Find where the given text appears and provide that cell's center as [X, Y] coordinate. 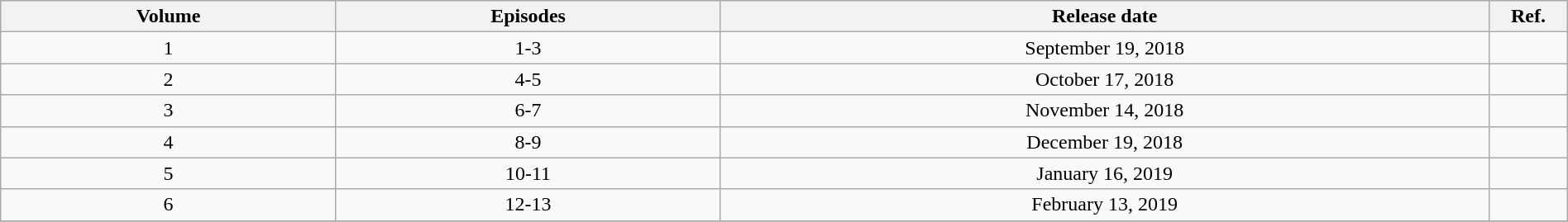
3 [169, 111]
2 [169, 79]
January 16, 2019 [1105, 173]
4-5 [528, 79]
Episodes [528, 17]
Volume [169, 17]
Release date [1105, 17]
6 [169, 205]
November 14, 2018 [1105, 111]
February 13, 2019 [1105, 205]
12-13 [528, 205]
October 17, 2018 [1105, 79]
6-7 [528, 111]
8-9 [528, 142]
10-11 [528, 173]
Ref. [1528, 17]
4 [169, 142]
1 [169, 48]
1-3 [528, 48]
September 19, 2018 [1105, 48]
5 [169, 173]
December 19, 2018 [1105, 142]
